Output the [x, y] coordinate of the center of the cell containing the given text.  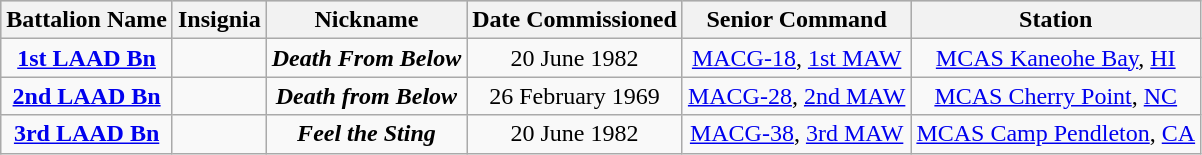
Insignia [219, 20]
Station [1056, 20]
1st LAAD Bn [87, 58]
MACG-18, 1st MAW [796, 58]
Date Commissioned [575, 20]
MACG-28, 2nd MAW [796, 96]
3rd LAAD Bn [87, 134]
MACG-38, 3rd MAW [796, 134]
Death from Below [366, 96]
Senior Command [796, 20]
Nickname [366, 20]
MCAS Cherry Point, NC [1056, 96]
2nd LAAD Bn [87, 96]
Death From Below [366, 58]
26 February 1969 [575, 96]
MCAS Kaneohe Bay, HI [1056, 58]
MCAS Camp Pendleton, CA [1056, 134]
Feel the Sting [366, 134]
Battalion Name [87, 20]
